Determine the [x, y] coordinate at the center of the cell enclosing the given text.  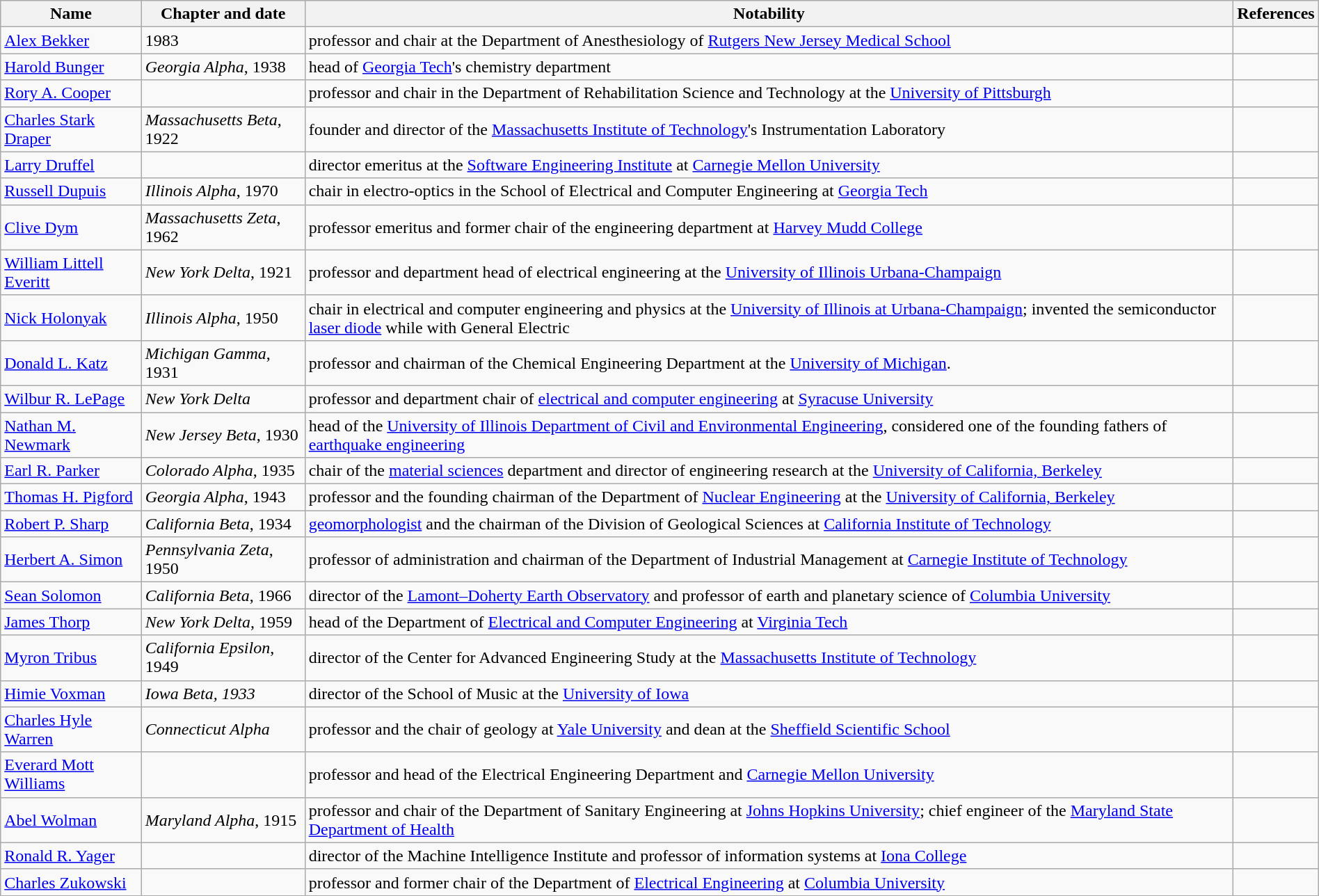
New Jersey Beta, 1930 [223, 434]
California Beta, 1934 [223, 524]
Abel Wolman [71, 819]
director of the Center for Advanced Engineering Study at the Massachusetts Institute of Technology [769, 658]
Name [71, 14]
Clive Dym [71, 227]
director of the School of Music at the University of Iowa [769, 694]
director of the Machine Intelligence Institute and professor of information systems at Iona College [769, 856]
director emeritus at the Software Engineering Institute at Carnegie Mellon University [769, 165]
New York Delta, 1921 [223, 273]
Larry Druffel [71, 165]
Myron Tribus [71, 658]
New York Delta, 1959 [223, 622]
professor and department head of electrical engineering at the University of Illinois Urbana-Champaign [769, 273]
professor and chair at the Department of Anesthesiology of Rutgers New Jersey Medical School [769, 40]
Illinois Alpha, 1970 [223, 191]
Himie Voxman [71, 694]
Everard Mott Williams [71, 775]
professor and chair in the Department of Rehabilitation Science and Technology at the University of Pittsburgh [769, 93]
Connecticut Alpha [223, 729]
Charles Zukowski [71, 882]
References [1276, 14]
head of the Department of Electrical and Computer Engineering at Virginia Tech [769, 622]
professor and the founding chairman of the Department of Nuclear Engineering at the University of California, Berkeley [769, 497]
geomorphologist and the chairman of the Division of Geological Sciences at California Institute of Technology [769, 524]
professor and head of the Electrical Engineering Department and Carnegie Mellon University [769, 775]
professor and the chair of geology at Yale University and dean at the Sheffield Scientific School [769, 729]
1983 [223, 40]
New York Delta [223, 399]
Nick Holonyak [71, 317]
professor and former chair of the Department of Electrical Engineering at Columbia University [769, 882]
Russell Dupuis [71, 191]
Charles Hyle Warren [71, 729]
professor of administration and chairman of the Department of Industrial Management at Carnegie Institute of Technology [769, 559]
Massachusetts Zeta, 1962 [223, 227]
chair of the material sciences department and director of engineering research at the University of California, Berkeley [769, 471]
chair in electro-optics in the School of Electrical and Computer Engineering at Georgia Tech [769, 191]
California Beta, 1966 [223, 595]
professor emeritus and former chair of the engineering department at Harvey Mudd College [769, 227]
William Littell Everitt [71, 273]
Massachusetts Beta, 1922 [223, 129]
James Thorp [71, 622]
Ronald R. Yager [71, 856]
head of Georgia Tech's chemistry department [769, 67]
Georgia Alpha, 1938 [223, 67]
Sean Solomon [71, 595]
Robert P. Sharp [71, 524]
Chapter and date [223, 14]
Thomas H. Pigford [71, 497]
Harold Bunger [71, 67]
Illinois Alpha, 1950 [223, 317]
Pennsylvania Zeta, 1950 [223, 559]
Earl R. Parker [71, 471]
Herbert A. Simon [71, 559]
Georgia Alpha, 1943 [223, 497]
professor and chairman of the Chemical Engineering Department at the University of Michigan. [769, 363]
professor and chair of the Department of Sanitary Engineering at Johns Hopkins University; chief engineer of the Maryland State Department of Health [769, 819]
director of the Lamont–Doherty Earth Observatory and professor of earth and planetary science of Columbia University [769, 595]
California Epsilon, 1949 [223, 658]
founder and director of the Massachusetts Institute of Technology's Instrumentation Laboratory [769, 129]
Rory A. Cooper [71, 93]
Michigan Gamma, 1931 [223, 363]
Alex Bekker [71, 40]
Maryland Alpha, 1915 [223, 819]
Iowa Beta, 1933 [223, 694]
Charles Stark Draper [71, 129]
Colorado Alpha, 1935 [223, 471]
Nathan M. Newmark [71, 434]
Donald L. Katz [71, 363]
professor and department chair of electrical and computer engineering at Syracuse University [769, 399]
Wilbur R. LePage [71, 399]
Notability [769, 14]
